Detect which cell encompasses the target text, then output its [X, Y] center coordinate. 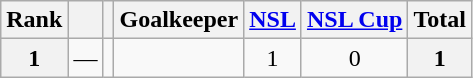
Goalkeeper [179, 20]
— [86, 58]
Total [440, 20]
0 [354, 58]
NSL Cup [354, 20]
NSL [273, 20]
Rank [34, 20]
